Detect which cell encompasses the target text, then output its (X, Y) center coordinate. 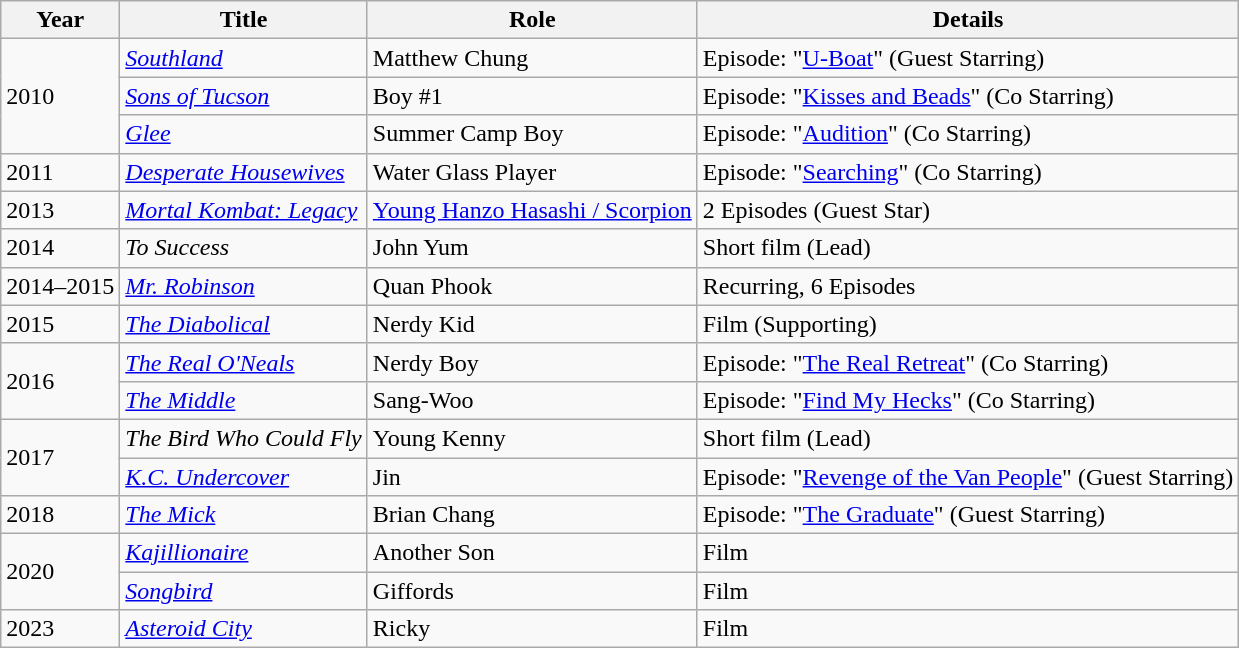
2020 (60, 572)
Episode: "Audition" (Co Starring) (968, 134)
The Diabolical (244, 324)
2017 (60, 457)
Kajillionaire (244, 553)
Episode: "Kisses and Beads" (Co Starring) (968, 96)
Glee (244, 134)
Songbird (244, 591)
Mr. Robinson (244, 286)
Southland (244, 58)
Quan Phook (532, 286)
Episode: "Find My Hecks" (Co Starring) (968, 400)
Episode: "U-Boat" (Guest Starring) (968, 58)
Nerdy Kid (532, 324)
Sons of Tucson (244, 96)
Episode: "Searching" (Co Starring) (968, 172)
Giffords (532, 591)
Role (532, 20)
Film (Supporting) (968, 324)
Nerdy Boy (532, 362)
Episode: "The Real Retreat" (Co Starring) (968, 362)
Another Son (532, 553)
2011 (60, 172)
Boy #1 (532, 96)
Water Glass Player (532, 172)
The Bird Who Could Fly (244, 438)
Ricky (532, 629)
2023 (60, 629)
2016 (60, 381)
Mortal Kombat: Legacy (244, 210)
The Real O'Neals (244, 362)
Year (60, 20)
Desperate Housewives (244, 172)
K.C. Undercover (244, 477)
The Middle (244, 400)
Episode: "The Graduate" (Guest Starring) (968, 515)
The Mick (244, 515)
Young Kenny (532, 438)
2010 (60, 96)
Summer Camp Boy (532, 134)
Details (968, 20)
2018 (60, 515)
John Yum (532, 248)
Episode: "Revenge of the Van People" (Guest Starring) (968, 477)
Matthew Chung (532, 58)
2015 (60, 324)
Sang-Woo (532, 400)
Recurring, 6 Episodes (968, 286)
Brian Chang (532, 515)
Asteroid City (244, 629)
2 Episodes (Guest Star) (968, 210)
Jin (532, 477)
2014–2015 (60, 286)
Title (244, 20)
Young Hanzo Hasashi / Scorpion (532, 210)
2014 (60, 248)
2013 (60, 210)
To Success (244, 248)
